Extract the (x, y) coordinate from the center of the cell holding the provided text.  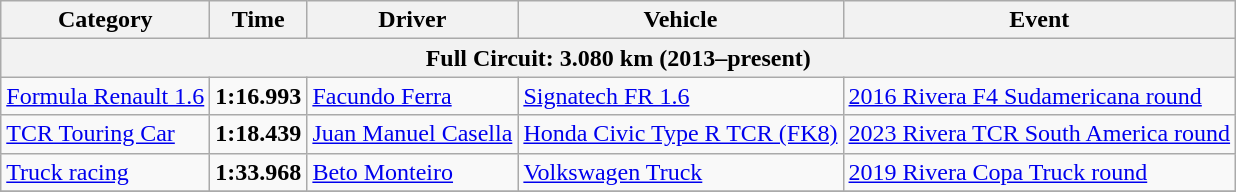
2023 Rivera TCR South America round (1040, 134)
Driver (412, 20)
Facundo Ferra (412, 96)
Volkswagen Truck (680, 172)
2019 Rivera Copa Truck round (1040, 172)
1:18.439 (258, 134)
1:33.968 (258, 172)
Full Circuit: 3.080 km (2013–present) (618, 58)
Category (106, 20)
Vehicle (680, 20)
Juan Manuel Casella (412, 134)
Truck racing (106, 172)
TCR Touring Car (106, 134)
Formula Renault 1.6 (106, 96)
2016 Rivera F4 Sudamericana round (1040, 96)
Honda Civic Type R TCR (FK8) (680, 134)
1:16.993 (258, 96)
Beto Monteiro (412, 172)
Time (258, 20)
Signatech FR 1.6 (680, 96)
Event (1040, 20)
